From the cell containing the given text, extract its center point as (x, y) coordinate. 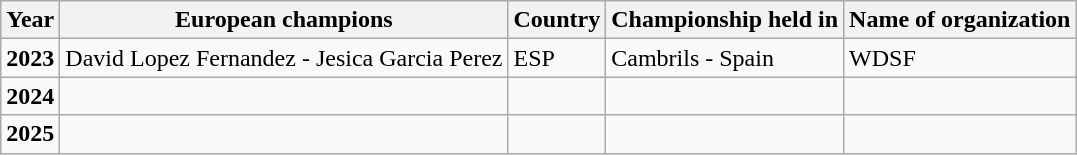
Year (30, 20)
Country (557, 20)
2025 (30, 134)
Name of organization (960, 20)
David Lopez Fernandez - Jesica Garcia Perez (284, 58)
European champions (284, 20)
Championship held in (725, 20)
2024 (30, 96)
ESP (557, 58)
2023 (30, 58)
WDSF (960, 58)
Cambrils - Spain (725, 58)
